Detect which cell encompasses the target text, then output its (x, y) center coordinate. 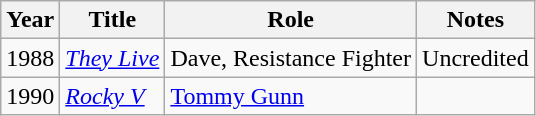
They Live (112, 58)
Year (30, 20)
Uncredited (476, 58)
Title (112, 20)
Dave, Resistance Fighter (291, 58)
Notes (476, 20)
Role (291, 20)
Rocky V (112, 96)
Tommy Gunn (291, 96)
1988 (30, 58)
1990 (30, 96)
